Search for the cell housing the specified text and yield its (x, y) center coordinate. 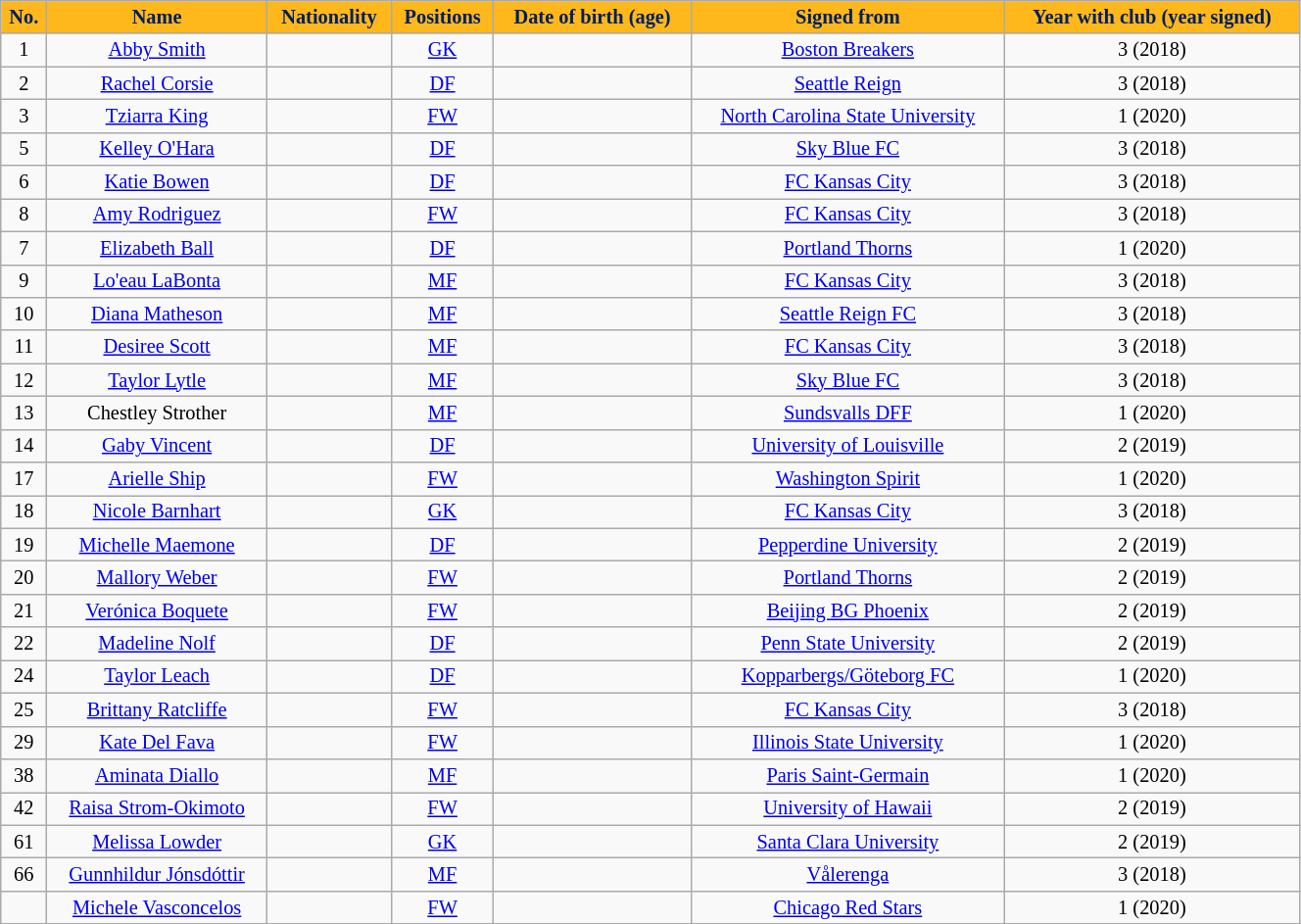
Chicago Red Stars (847, 907)
North Carolina State University (847, 116)
38 (24, 775)
5 (24, 149)
12 (24, 380)
Vålerenga (847, 874)
Gaby Vincent (157, 446)
1 (24, 50)
Paris Saint-Germain (847, 775)
29 (24, 743)
Kate Del Fava (157, 743)
Diana Matheson (157, 314)
Madeline Nolf (157, 644)
3 (24, 116)
6 (24, 182)
Tziarra King (157, 116)
42 (24, 808)
Rachel Corsie (157, 83)
Michele Vasconcelos (157, 907)
Signed from (847, 17)
61 (24, 842)
Illinois State University (847, 743)
9 (24, 281)
Michelle Maemone (157, 545)
Lo'eau LaBonta (157, 281)
Desiree Scott (157, 347)
Elizabeth Ball (157, 248)
Chestley Strother (157, 413)
Kelley O'Hara (157, 149)
Date of birth (age) (593, 17)
No. (24, 17)
Verónica Boquete (157, 610)
22 (24, 644)
Pepperdine University (847, 545)
Amy Rodriguez (157, 215)
Melissa Lowder (157, 842)
Nationality (329, 17)
Raisa Strom-Okimoto (157, 808)
19 (24, 545)
7 (24, 248)
8 (24, 215)
18 (24, 511)
11 (24, 347)
Taylor Leach (157, 676)
13 (24, 413)
Seattle Reign (847, 83)
Aminata Diallo (157, 775)
Taylor Lytle (157, 380)
Brittany Ratcliffe (157, 709)
Washington Spirit (847, 479)
20 (24, 577)
Nicole Barnhart (157, 511)
Gunnhildur Jónsdóttir (157, 874)
Positions (442, 17)
University of Hawaii (847, 808)
21 (24, 610)
66 (24, 874)
Name (157, 17)
10 (24, 314)
24 (24, 676)
Sundsvalls DFF (847, 413)
Arielle Ship (157, 479)
Mallory Weber (157, 577)
Penn State University (847, 644)
Year with club (year signed) (1152, 17)
Seattle Reign FC (847, 314)
Boston Breakers (847, 50)
Beijing BG Phoenix (847, 610)
25 (24, 709)
17 (24, 479)
2 (24, 83)
Abby Smith (157, 50)
Kopparbergs/Göteborg FC (847, 676)
Katie Bowen (157, 182)
University of Louisville (847, 446)
Santa Clara University (847, 842)
14 (24, 446)
